For the text-containing cell, return its midpoint in [x, y] coordinate format. 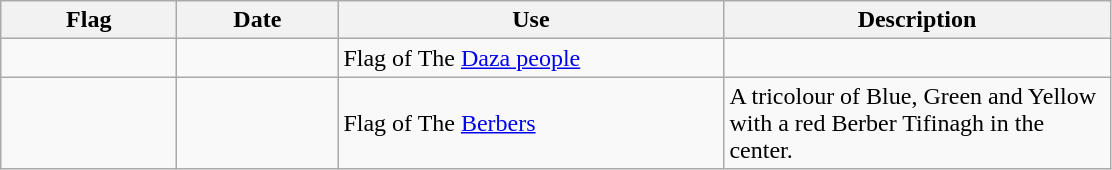
Flag [89, 20]
Use [531, 20]
Description [917, 20]
Date [258, 20]
Flag of The Berbers [531, 123]
Flag of The Daza people [531, 58]
A tricolour of Blue, Green and Yellow with a red Berber Tifinagh in the center. [917, 123]
